Find where the given text appears and provide that cell's center as (x, y) coordinate. 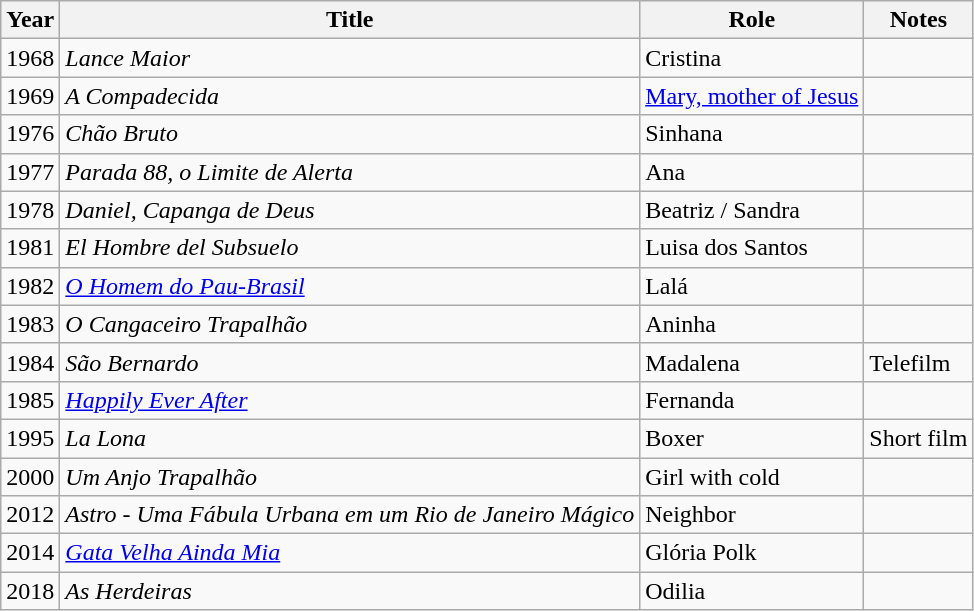
Parada 88, o Limite de Alerta (350, 172)
1969 (30, 96)
Beatriz / Sandra (752, 210)
Happily Ever After (350, 400)
1978 (30, 210)
Mary, mother of Jesus (752, 96)
Lance Maior (350, 58)
Daniel, Capanga de Deus (350, 210)
Fernanda (752, 400)
Year (30, 20)
Um Anjo Trapalhão (350, 477)
Neighbor (752, 515)
Girl with cold (752, 477)
Madalena (752, 362)
Gata Velha Ainda Mia (350, 553)
Notes (918, 20)
1981 (30, 248)
1982 (30, 286)
1995 (30, 438)
Aninha (752, 324)
2012 (30, 515)
2018 (30, 591)
Sinhana (752, 134)
La Lona (350, 438)
Chão Bruto (350, 134)
Title (350, 20)
1976 (30, 134)
1984 (30, 362)
Luisa dos Santos (752, 248)
O Homem do Pau-Brasil (350, 286)
Odilia (752, 591)
As Herdeiras (350, 591)
Ana (752, 172)
Boxer (752, 438)
1977 (30, 172)
São Bernardo (350, 362)
A Compadecida (350, 96)
Telefilm (918, 362)
O Cangaceiro Trapalhão (350, 324)
2000 (30, 477)
Lalá (752, 286)
1985 (30, 400)
Glória Polk (752, 553)
Astro - Uma Fábula Urbana em um Rio de Janeiro Mágico (350, 515)
1968 (30, 58)
Cristina (752, 58)
El Hombre del Subsuelo (350, 248)
Short film (918, 438)
Role (752, 20)
1983 (30, 324)
2014 (30, 553)
